Pinpoint the cell where the given text exists, returning its (X, Y) midpoint coordinate. 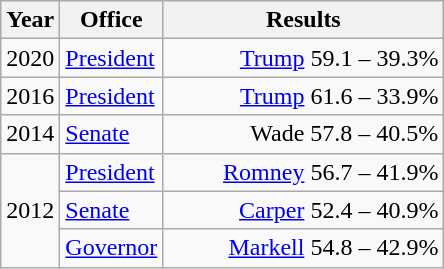
Trump 61.6 – 33.9% (304, 96)
Governor (112, 248)
Trump 59.1 – 39.3% (304, 58)
Carper 52.4 – 40.9% (304, 210)
Year (30, 20)
Romney 56.7 – 41.9% (304, 172)
2020 (30, 58)
Wade 57.8 – 40.5% (304, 134)
Markell 54.8 – 42.9% (304, 248)
2016 (30, 96)
Results (304, 20)
2014 (30, 134)
2012 (30, 210)
Office (112, 20)
